From the cell containing the given text, extract its center point as (X, Y) coordinate. 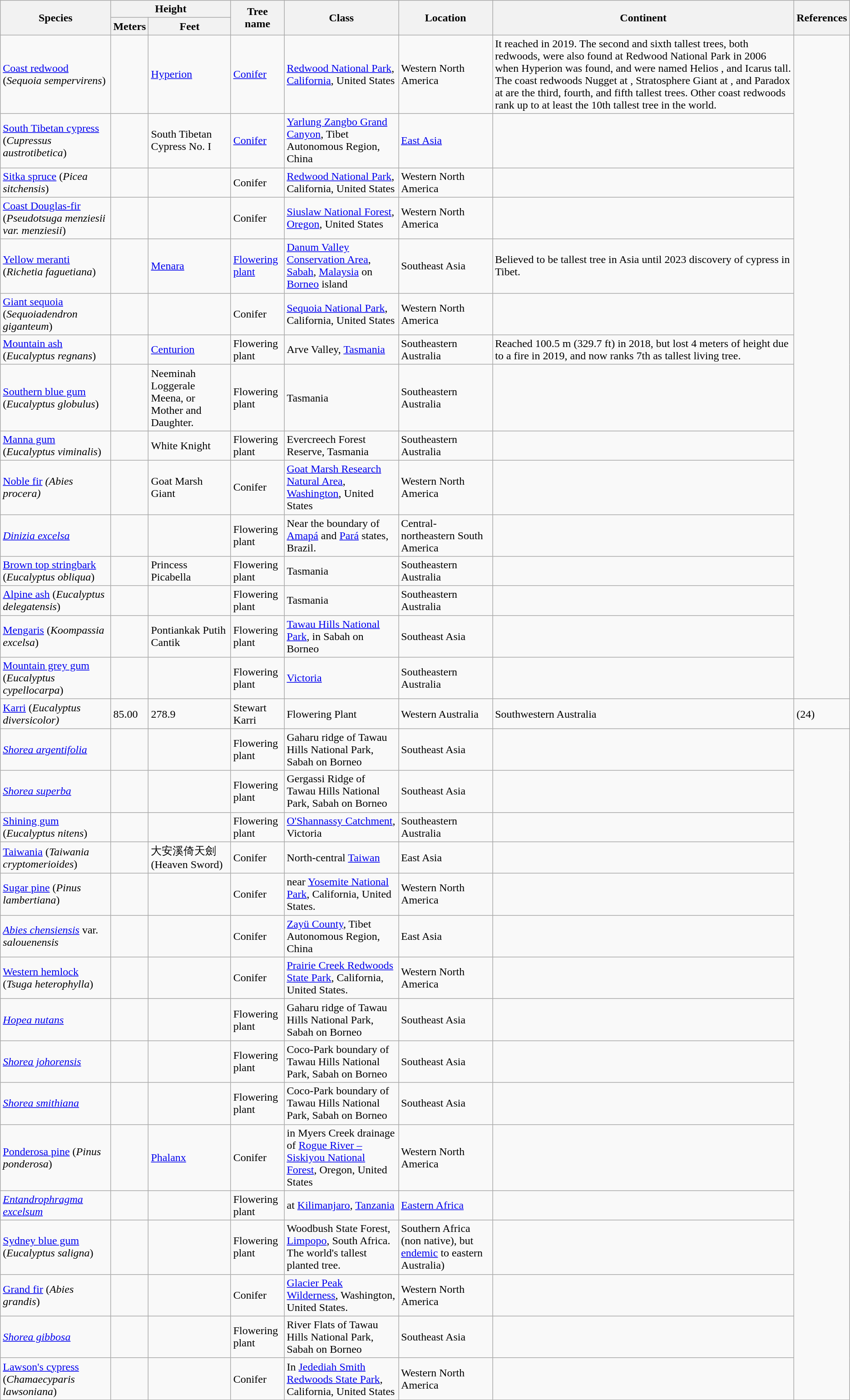
Princess Picabella (190, 571)
Height (171, 9)
at Kilimanjaro, Tanzania (341, 1206)
Shorea smithiana (55, 1103)
Southwestern Australia (643, 714)
Believed to be tallest tree in Asia until 2023 discovery of cypress in Tibet. (643, 266)
Ponderosa pine (Pinus ponderosa) (55, 1157)
Siuslaw National Forest, Oregon, United States (341, 218)
Manna gum (Eucalyptus viminalis) (55, 445)
Lawson's cypress (Chamaecyparis lawsoniana) (55, 1379)
Hyperion (190, 74)
Zayü County, Tibet Autonomous Region, China (341, 936)
Taiwania (Taiwania cryptomerioides) (55, 858)
Coast Douglas-fir (Pseudotsuga menziesii var. menziesii) (55, 218)
Southern Africa (non native), but endemic to eastern Australia) (446, 1247)
Abies chensiensis var. salouenensis (55, 936)
Entandrophragma excelsum (55, 1206)
Western hemlock (Tsuga heterophylla) (55, 978)
Hopea nutans (55, 1020)
Class (341, 18)
85.00 (130, 714)
Danum Valley Conservation Area, Sabah, Malaysia on Borneo island (341, 266)
near Yosemite National Park, California, United States. (341, 894)
Sitka spruce (Picea sitchensis) (55, 183)
Eastern Africa (446, 1206)
Prairie Creek Redwoods State Park, California, United States. (341, 978)
Species (55, 18)
Grand fir (Abies grandis) (55, 1295)
Meters (130, 26)
in Myers Creek drainage of Rogue River – Siskiyou National Forest, Oregon, United States (341, 1157)
大安溪倚天劍 (Heaven Sword) (190, 858)
Alpine ash (Eucalyptus delegatensis) (55, 601)
Stewart Karri (257, 714)
Brown top stringbark (Eucalyptus obliqua) (55, 571)
Arve Valley, Tasmania (341, 350)
Menara (190, 266)
Continent (643, 18)
Centurion (190, 350)
Tawau Hills National Park, in Sabah on Borneo (341, 636)
Location (446, 18)
Flowering Plant (341, 714)
River Flats of Tawau Hills National Park, Sabah on Borneo (341, 1337)
Southern blue gum (Eucalyptus globulus) (55, 397)
Giant sequoia (Sequoiadendron giganteum) (55, 314)
Victoria (341, 678)
References (822, 18)
O'Shannassy Catchment, Victoria (341, 827)
Mengaris (Koompassia excelsa) (55, 636)
Goat Marsh Giant (190, 487)
North-central Taiwan (341, 858)
Western Australia (446, 714)
Evercreech Forest Reserve, Tasmania (341, 445)
Glacier Peak Wilderness, Washington, United States. (341, 1295)
(24) (822, 714)
South Tibetan Cypress No. I (190, 141)
Sugar pine (Pinus lambertiana) (55, 894)
Yarlung Zangbo Grand Canyon, Tibet Autonomous Region, China (341, 141)
278.9 (190, 714)
Pontiankak Putih Cantik (190, 636)
Shorea argentifolia (55, 750)
Gergassi Ridge of Tawau Hills National Park, Sabah on Borneo (341, 791)
Phalanx (190, 1157)
Mountain ash (Eucalyptus regnans) (55, 350)
In Jedediah Smith Redwoods State Park, California, United States (341, 1379)
Mountain grey gum (Eucalyptus cypellocarpa) (55, 678)
Shorea superba (55, 791)
Shining gum (Eucalyptus nitens) (55, 827)
Goat Marsh Research Natural Area, Washington, United States (341, 487)
Sydney blue gum (Eucalyptus saligna) (55, 1247)
Yellow meranti (Richetia faguetiana) (55, 266)
White Knight (190, 445)
Coast redwood (Sequoia sempervirens) (55, 74)
Noble fir (Abies procera) (55, 487)
Shorea gibbosa (55, 1337)
Near the boundary of Amapá and Pará states, Brazil. (341, 535)
Neeminah Loggerale Meena, or Mother and Daughter. (190, 397)
South Tibetan cypress (Cupressus austrotibetica) (55, 141)
Tree name (257, 18)
Central-northeastern South America (446, 535)
Sequoia National Park, California, United States (341, 314)
Woodbush State Forest, Limpopo, South Africa. The world's tallest planted tree. (341, 1247)
Reached 100.5 m (329.7 ft) in 2018, but lost 4 meters of height due to a fire in 2019, and now ranks 7th as tallest living tree. (643, 350)
Karri (Eucalyptus diversicolor) (55, 714)
Feet (190, 26)
Dinizia excelsa (55, 535)
Shorea johorensis (55, 1062)
